Find where the given text appears and provide that cell's center as [x, y] coordinate. 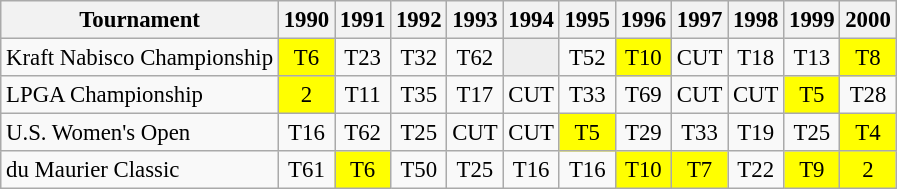
1995 [587, 20]
T17 [475, 95]
1997 [699, 20]
T19 [756, 133]
T32 [419, 58]
T52 [587, 58]
T18 [756, 58]
1999 [812, 20]
U.S. Women's Open [140, 133]
LPGA Championship [140, 95]
T69 [643, 95]
T7 [699, 170]
1996 [643, 20]
T4 [868, 133]
T23 [363, 58]
1992 [419, 20]
T35 [419, 95]
T61 [306, 170]
Tournament [140, 20]
T22 [756, 170]
T29 [643, 133]
1998 [756, 20]
Kraft Nabisco Championship [140, 58]
T50 [419, 170]
T13 [812, 58]
1990 [306, 20]
2000 [868, 20]
T11 [363, 95]
T9 [812, 170]
1993 [475, 20]
T8 [868, 58]
1994 [531, 20]
T28 [868, 95]
1991 [363, 20]
du Maurier Classic [140, 170]
